Locate the cell with the specified text and output its [X, Y] center coordinate. 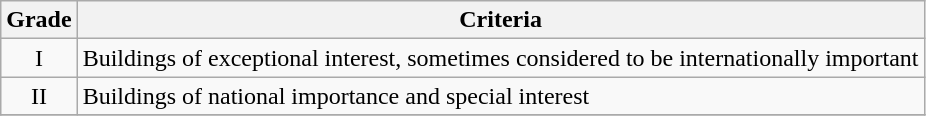
Buildings of national importance and special interest [500, 96]
Grade [39, 20]
I [39, 58]
Criteria [500, 20]
II [39, 96]
Buildings of exceptional interest, sometimes considered to be internationally important [500, 58]
